Identify which cell holds the provided text, then report its (x, y) central coordinate. 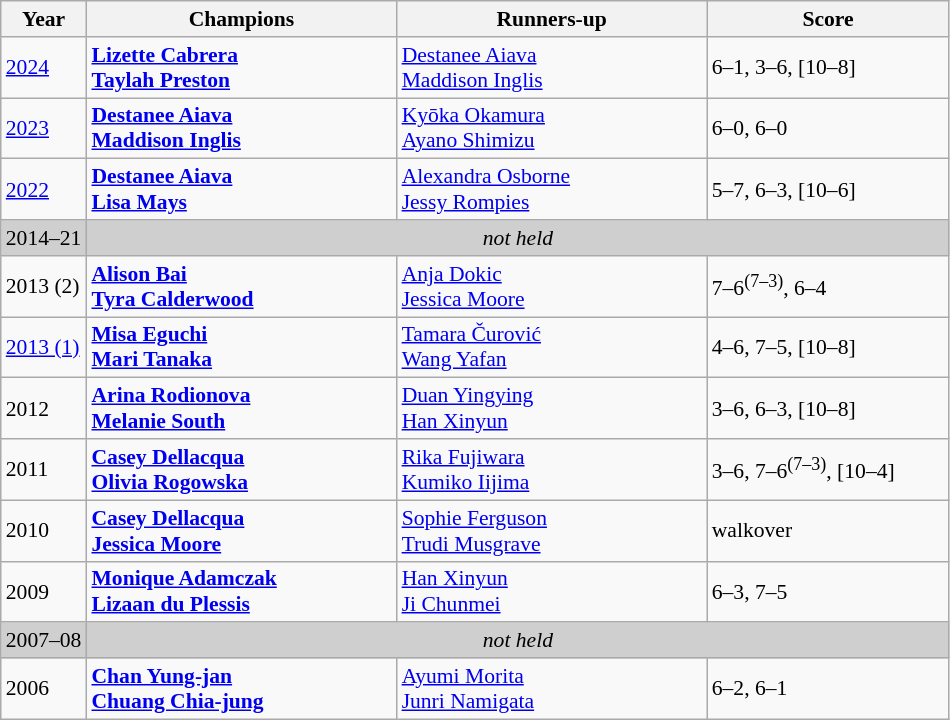
Arina Rodionova Melanie South (241, 408)
Rika Fujiwara Kumiko Iijima (552, 470)
3–6, 6–3, [10–8] (828, 408)
Chan Yung-jan Chuang Chia-jung (241, 688)
Han Xinyun Ji Chunmei (552, 592)
2010 (44, 530)
2006 (44, 688)
Lizette Cabrera Taylah Preston (241, 68)
Duan Yingying Han Xinyun (552, 408)
2024 (44, 68)
Alison Bai Tyra Calderwood (241, 286)
Tamara Čurović Wang Yafan (552, 348)
2014–21 (44, 238)
2011 (44, 470)
7–6(7–3), 6–4 (828, 286)
walkover (828, 530)
2012 (44, 408)
Anja Dokic Jessica Moore (552, 286)
6–0, 6–0 (828, 128)
6–3, 7–5 (828, 592)
Casey Dellacqua Olivia Rogowska (241, 470)
2023 (44, 128)
2009 (44, 592)
Runners-up (552, 19)
Alexandra Osborne Jessy Rompies (552, 190)
Score (828, 19)
Destanee Aiava Lisa Mays (241, 190)
2007–08 (44, 641)
5–7, 6–3, [10–6] (828, 190)
Sophie Ferguson Trudi Musgrave (552, 530)
2022 (44, 190)
Ayumi Morita Junri Namigata (552, 688)
2013 (2) (44, 286)
6–1, 3–6, [10–8] (828, 68)
Champions (241, 19)
Monique Adamczak Lizaan du Plessis (241, 592)
6–2, 6–1 (828, 688)
2013 (1) (44, 348)
Misa Eguchi Mari Tanaka (241, 348)
Kyōka Okamura Ayano Shimizu (552, 128)
4–6, 7–5, [10–8] (828, 348)
Year (44, 19)
Casey Dellacqua Jessica Moore (241, 530)
3–6, 7–6(7–3), [10–4] (828, 470)
